Find where the given text appears and provide that cell's center as (X, Y) coordinate. 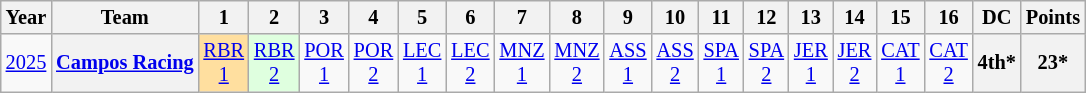
4 (374, 17)
SPA1 (722, 63)
7 (522, 17)
CAT2 (948, 63)
CAT1 (900, 63)
11 (722, 17)
6 (470, 17)
Team (124, 17)
4th* (997, 63)
JER2 (855, 63)
14 (855, 17)
POR2 (374, 63)
RBR2 (274, 63)
10 (674, 17)
15 (900, 17)
1 (223, 17)
DC (997, 17)
Year (26, 17)
23* (1053, 63)
13 (811, 17)
9 (628, 17)
RBR1 (223, 63)
Campos Racing (124, 63)
2 (274, 17)
12 (766, 17)
ASS2 (674, 63)
ASS1 (628, 63)
LEC2 (470, 63)
16 (948, 17)
3 (324, 17)
5 (422, 17)
8 (576, 17)
Points (1053, 17)
MNZ1 (522, 63)
SPA2 (766, 63)
MNZ2 (576, 63)
JER1 (811, 63)
2025 (26, 63)
POR1 (324, 63)
LEC1 (422, 63)
